Search for the cell housing the specified text and yield its (X, Y) center coordinate. 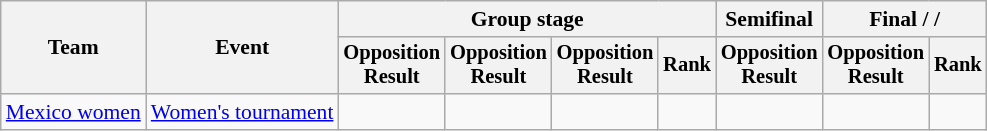
Group stage (526, 19)
Semifinal (770, 19)
Women's tournament (242, 112)
Team (74, 48)
Final / / (904, 19)
Mexico women (74, 112)
Event (242, 48)
